Output the [x, y] coordinate of the center of the cell containing the given text.  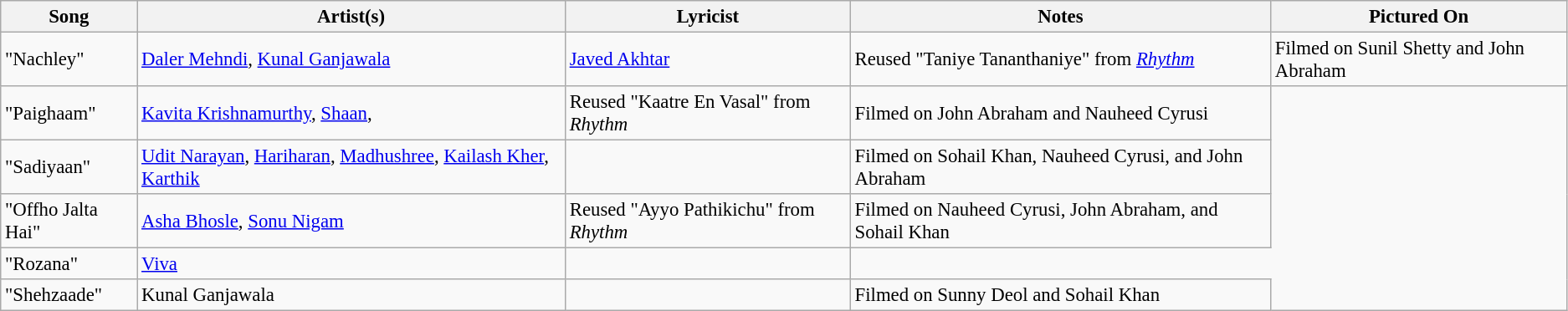
Pictured On [1419, 17]
Filmed on Sunil Shetty and John Abraham [1419, 60]
"Sadiyaan" [69, 167]
Reused "Ayyo Pathikichu" from Rhythm [708, 221]
Kunal Ganjawala [351, 295]
"Rozana" [69, 264]
Daler Mehndi, Kunal Ganjawala [351, 60]
Viva [351, 264]
Notes [1060, 17]
Asha Bhosle, Sonu Nigam [351, 221]
"Shehzaade" [69, 295]
Song [69, 17]
"Nachley" [69, 60]
Filmed on John Abraham and Nauheed Cyrusi [1060, 114]
Reused "Kaatre En Vasal" from Rhythm [708, 114]
Filmed on Sohail Khan, Nauheed Cyrusi, and John Abraham [1060, 167]
Kavita Krishnamurthy, Shaan, [351, 114]
Filmed on Nauheed Cyrusi, John Abraham, and Sohail Khan [1060, 221]
Lyricist [708, 17]
Javed Akhtar [708, 60]
Udit Narayan, Hariharan, Madhushree, Kailash Kher, Karthik [351, 167]
Filmed on Sunny Deol and Sohail Khan [1060, 295]
"Paighaam" [69, 114]
Reused "Taniye Tananthaniye" from Rhythm [1060, 60]
"Offho Jalta Hai" [69, 221]
Artist(s) [351, 17]
